For the text-containing cell, return its midpoint in [x, y] coordinate format. 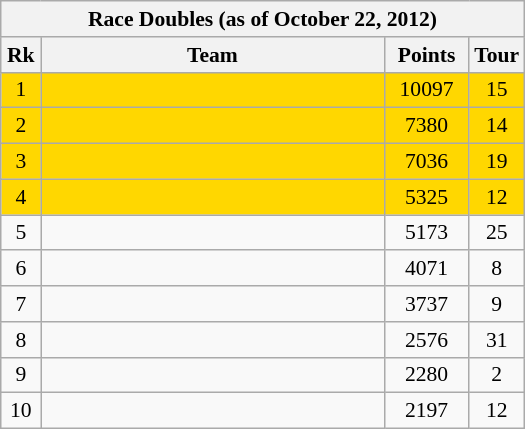
25 [496, 233]
10097 [426, 90]
3737 [426, 304]
6 [21, 269]
15 [496, 90]
7 [21, 304]
3 [21, 162]
Points [426, 55]
2576 [426, 340]
1 [21, 90]
5325 [426, 197]
10 [21, 411]
14 [496, 126]
5 [21, 233]
4071 [426, 269]
Rk [21, 55]
4 [21, 197]
7380 [426, 126]
5173 [426, 233]
2197 [426, 411]
31 [496, 340]
2280 [426, 375]
7036 [426, 162]
Race Doubles (as of October 22, 2012) [263, 19]
19 [496, 162]
Tour [496, 55]
Team [212, 55]
